Locate the cell with the specified text and output its [X, Y] center coordinate. 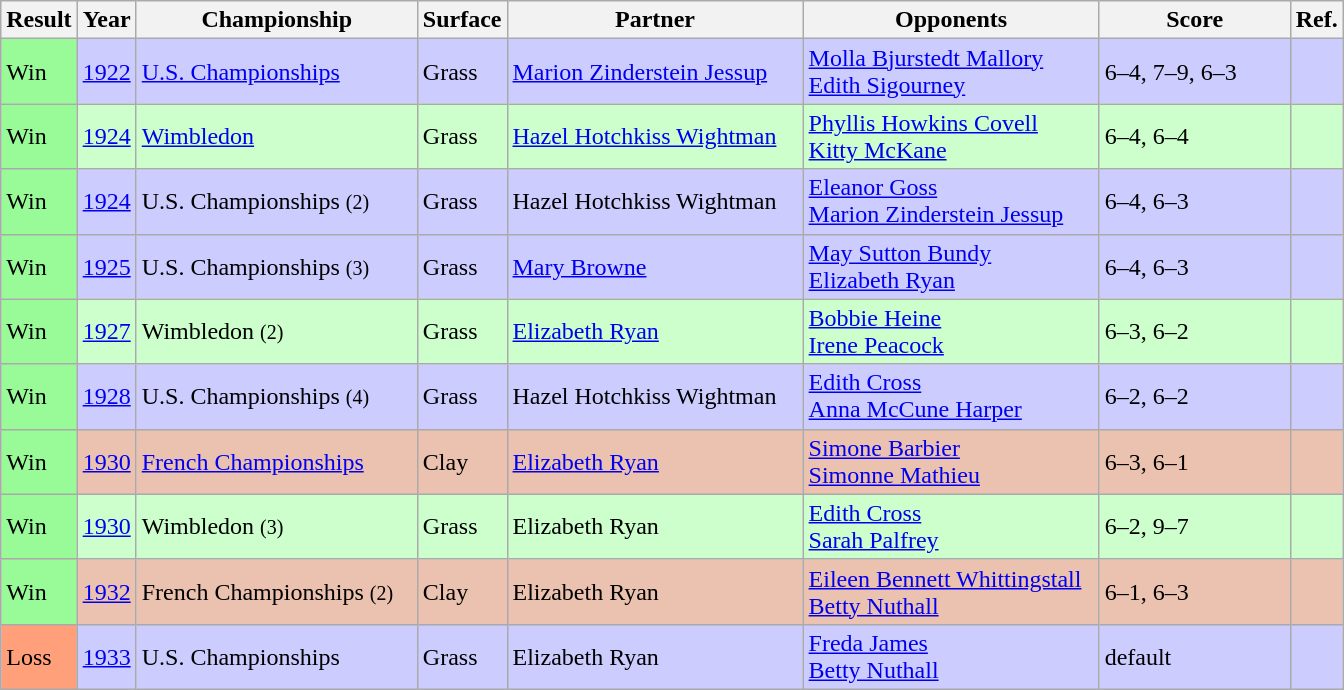
U.S. Championships (3) [276, 266]
6–4, 6–4 [1194, 136]
Mary Browne [655, 266]
Year [106, 20]
Partner [655, 20]
Marion Zinderstein Jessup [655, 72]
1932 [106, 592]
1922 [106, 72]
Championship [276, 20]
1925 [106, 266]
Result [39, 20]
Wimbledon (2) [276, 332]
Ref. [1316, 20]
1933 [106, 656]
Wimbledon [276, 136]
6–4, 7–9, 6–3 [1194, 72]
6–3, 6–1 [1194, 462]
Eleanor Goss Marion Zinderstein Jessup [951, 202]
Score [1194, 20]
6–2, 9–7 [1194, 526]
Edith Cross Sarah Palfrey [951, 526]
Phyllis Howkins Covell Kitty McKane [951, 136]
French Championships [276, 462]
Edith Cross Anna McCune Harper [951, 396]
May Sutton Bundy Elizabeth Ryan [951, 266]
default [1194, 656]
Freda James Betty Nuthall [951, 656]
U.S. Championships (4) [276, 396]
Wimbledon (3) [276, 526]
6–2, 6–2 [1194, 396]
French Championships (2) [276, 592]
Surface [462, 20]
Bobbie Heine Irene Peacock [951, 332]
Loss [39, 656]
Molla Bjurstedt Mallory Edith Sigourney [951, 72]
U.S. Championships (2) [276, 202]
1928 [106, 396]
6–1, 6–3 [1194, 592]
Simone Barbier Simonne Mathieu [951, 462]
6–3, 6–2 [1194, 332]
Eileen Bennett Whittingstall Betty Nuthall [951, 592]
1927 [106, 332]
Opponents [951, 20]
